Return (x, y) of the center of cell containing provided text 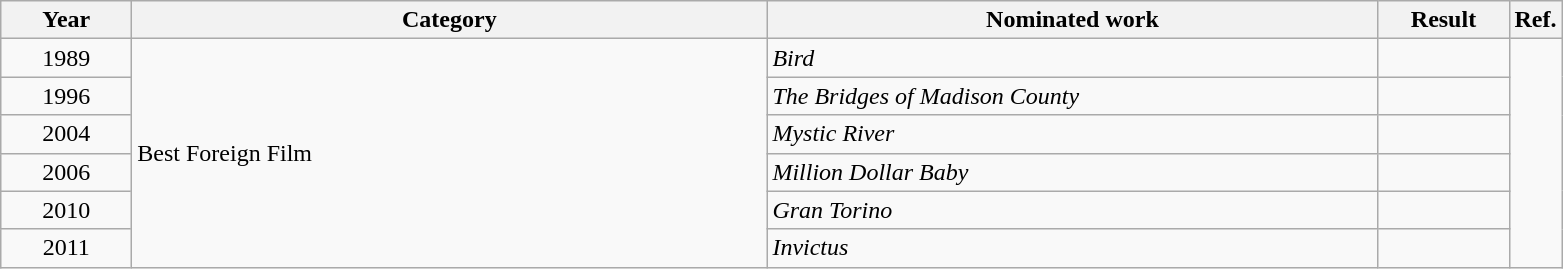
Mystic River (1072, 134)
2006 (66, 172)
2011 (66, 248)
Gran Torino (1072, 210)
Year (66, 20)
2010 (66, 210)
Bird (1072, 58)
Category (450, 20)
1989 (66, 58)
The Bridges of Madison County (1072, 96)
Invictus (1072, 248)
2004 (66, 134)
1996 (66, 96)
Ref. (1536, 20)
Result (1444, 20)
Nominated work (1072, 20)
Million Dollar Baby (1072, 172)
Best Foreign Film (450, 153)
